Capture the cell that displays the provided text and extract its (X, Y) central coordinate. 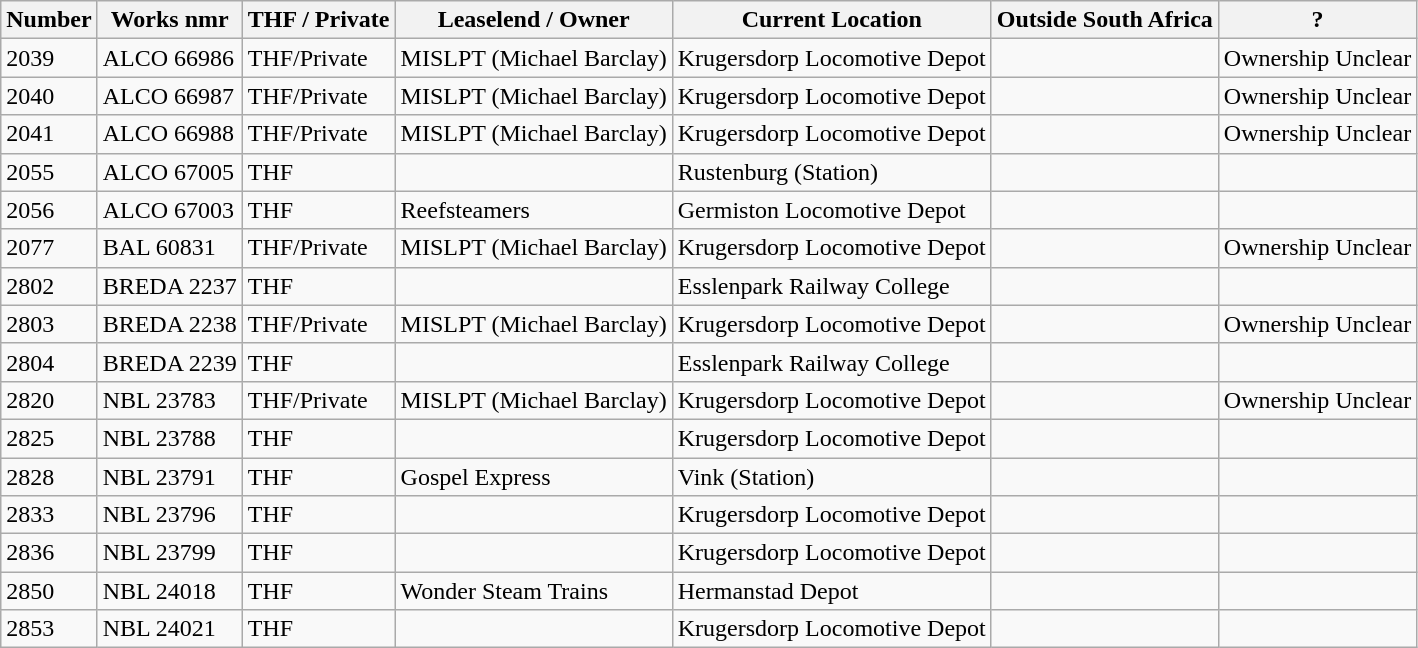
Germiston Locomotive Depot (832, 210)
ALCO 66987 (170, 96)
2039 (49, 58)
NBL 23799 (170, 553)
2833 (49, 515)
Vink (Station) (832, 477)
2804 (49, 362)
ALCO 66988 (170, 134)
2820 (49, 400)
Hermanstad Depot (832, 591)
Works nmr (170, 20)
BAL 60831 (170, 248)
NBL 23791 (170, 477)
ALCO 66986 (170, 58)
2056 (49, 210)
Number (49, 20)
2803 (49, 324)
Current Location (832, 20)
ALCO 67003 (170, 210)
? (1317, 20)
Rustenburg (Station) (832, 172)
Wonder Steam Trains (534, 591)
BREDA 2238 (170, 324)
NBL 23783 (170, 400)
BREDA 2237 (170, 286)
2828 (49, 477)
2055 (49, 172)
ALCO 67005 (170, 172)
Leaselend / Owner (534, 20)
Gospel Express (534, 477)
2836 (49, 553)
2077 (49, 248)
Outside South Africa (1104, 20)
NBL 24018 (170, 591)
2802 (49, 286)
2040 (49, 96)
2850 (49, 591)
NBL 24021 (170, 629)
2041 (49, 134)
BREDA 2239 (170, 362)
2853 (49, 629)
2825 (49, 438)
Reefsteamers (534, 210)
NBL 23796 (170, 515)
NBL 23788 (170, 438)
THF / Private (318, 20)
